Return the [x, y] coordinate for the center point of the cell that contains the specified text.  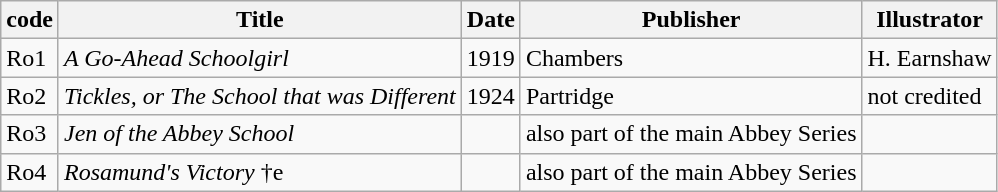
code [30, 20]
1924 [490, 96]
Ro2 [30, 96]
not credited [930, 96]
Tickles, or The School that was Different [260, 96]
1919 [490, 58]
Jen of the Abbey School [260, 134]
Rosamund's Victory †e [260, 172]
Ro3 [30, 134]
Publisher [691, 20]
Chambers [691, 58]
Illustrator [930, 20]
H. Earnshaw [930, 58]
Date [490, 20]
Title [260, 20]
A Go-Ahead Schoolgirl [260, 58]
Ro4 [30, 172]
Ro1 [30, 58]
Partridge [691, 96]
